Output the (x, y) coordinate of the center of the cell containing the given text.  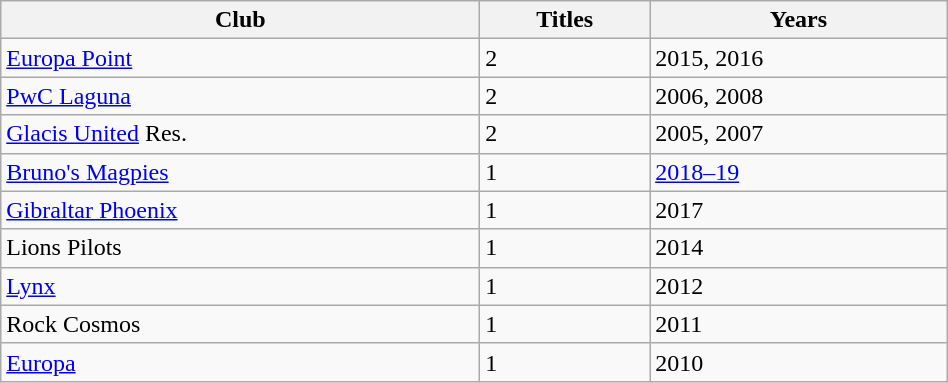
2012 (799, 286)
Rock Cosmos (240, 324)
PwC Laguna (240, 96)
2011 (799, 324)
Club (240, 20)
2005, 2007 (799, 134)
2017 (799, 210)
Europa Point (240, 58)
Lynx (240, 286)
Years (799, 20)
Titles (565, 20)
Lions Pilots (240, 248)
Bruno's Magpies (240, 172)
Gibraltar Phoenix (240, 210)
Glacis United Res. (240, 134)
2010 (799, 362)
2018–19 (799, 172)
2014 (799, 248)
2006, 2008 (799, 96)
2015, 2016 (799, 58)
Europa (240, 362)
